Capture the cell that displays the provided text and extract its [x, y] central coordinate. 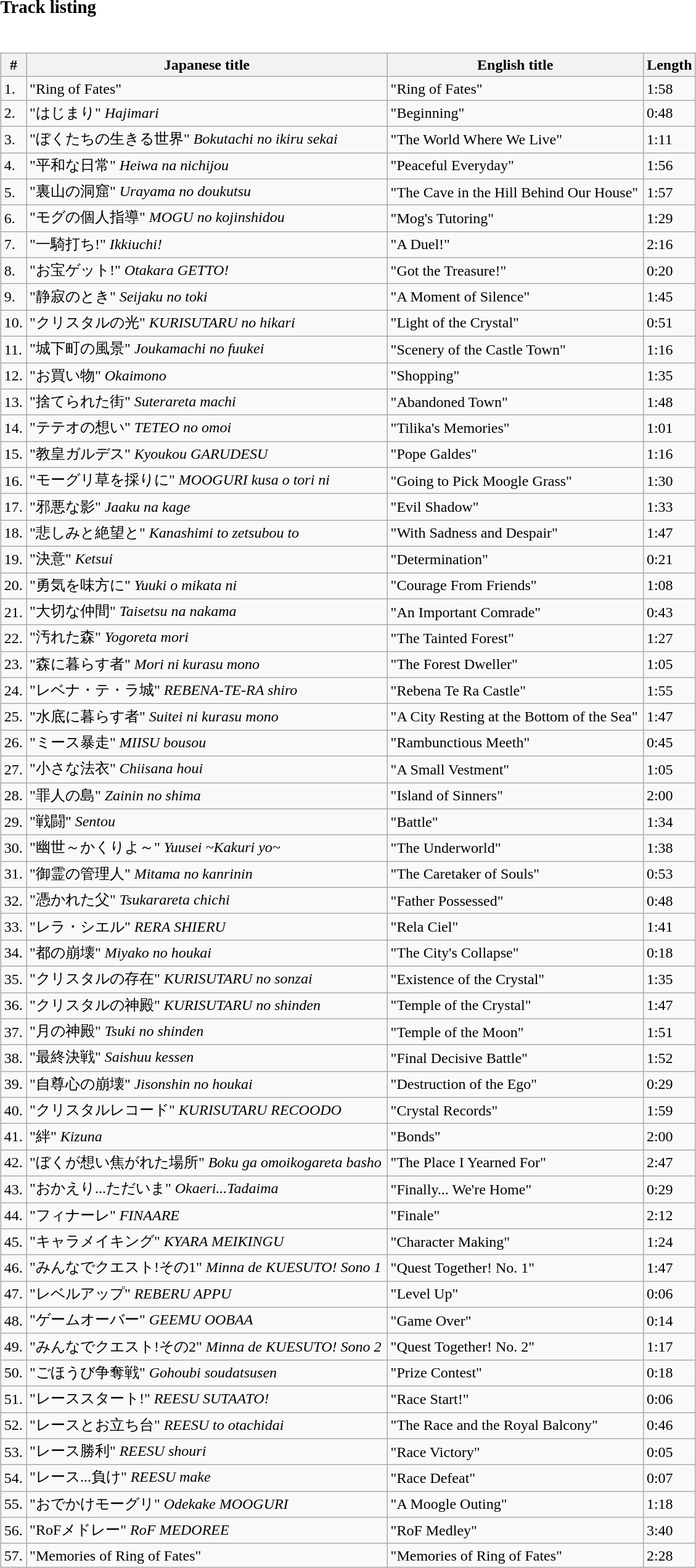
0:51 [669, 323]
English title [515, 65]
46. [14, 1268]
"Character Making" [515, 1242]
1:48 [669, 402]
"お宝ゲット!" Otakara GETTO! [207, 271]
"Courage From Friends" [515, 586]
47. [14, 1295]
"一騎打ち!" Ikkiuchi! [207, 244]
"絆" Kizuna [207, 1137]
17. [14, 507]
"自尊心の崩壊" Jisonshin no houkai [207, 1084]
"Destruction of the Ego" [515, 1084]
28. [14, 795]
"レベルアップ" REBERU APPU [207, 1295]
"ぼくたちの生きる世界" Bokutachi no ikiru sekai [207, 139]
"Battle" [515, 823]
51. [14, 1400]
2:12 [669, 1216]
"裏山の洞窟" Urayama no doukutsu [207, 192]
14. [14, 428]
"レース...負け" REESU make [207, 1479]
1:55 [669, 691]
15. [14, 455]
"レラ・シエル" RERA SHIERU [207, 927]
"Temple of the Moon" [515, 1032]
"Race Start!" [515, 1400]
1:57 [669, 192]
43. [14, 1189]
42. [14, 1163]
"ごほうび争奪戦" Gohoubi soudatsusen [207, 1373]
"Prize Contest" [515, 1373]
"Pope Galdes" [515, 455]
"キャラメイキング" KYARA MEIKINGU [207, 1242]
"Level Up" [515, 1295]
34. [14, 953]
57. [14, 1555]
"A Small Vestment" [515, 770]
0:53 [669, 874]
"教皇ガルデス" Kyoukou GARUDESU [207, 455]
"Going to Pick Moogle Grass" [515, 481]
"レースとお立ち台" REESU to otachidai [207, 1426]
"お買い物" Okaimono [207, 376]
"Peaceful Everyday" [515, 166]
1:17 [669, 1347]
1:52 [669, 1058]
"The Caretaker of Souls" [515, 874]
"Game Over" [515, 1321]
"最終決戦" Saishuu kessen [207, 1058]
"月の神殿" Tsuki no shinden [207, 1032]
2. [14, 113]
"Rebena Te Ra Castle" [515, 691]
"The Underworld" [515, 848]
11. [14, 349]
"フィナーレ" FINAARE [207, 1216]
"御霊の管理人" Mitama no kanrinin [207, 874]
"The Tainted Forest" [515, 639]
"Shopping" [515, 376]
39. [14, 1084]
3:40 [669, 1530]
"Island of Sinners" [515, 795]
1:51 [669, 1032]
"静寂のとき" Seijaku no toki [207, 297]
"Crystal Records" [515, 1111]
"クリスタルの存在" KURISUTARU no sonzai [207, 979]
1:01 [669, 428]
31. [14, 874]
1:33 [669, 507]
"戦闘" Sentou [207, 823]
"Bonds" [515, 1137]
1:11 [669, 139]
"罪人の島" Zainin no shima [207, 795]
"The Cave in the Hill Behind Our House" [515, 192]
"レベナ・テ・ラ城" REBENA-TE-RA shiro [207, 691]
13. [14, 402]
"捨てられた街" Suterareta machi [207, 402]
36. [14, 1006]
0:14 [669, 1321]
41. [14, 1137]
22. [14, 639]
1:30 [669, 481]
"幽世～かくりよ～" Yuusei ~Kakuri yo~ [207, 848]
1:56 [669, 166]
"The Forest Dweller" [515, 665]
"Determination" [515, 560]
52. [14, 1426]
48. [14, 1321]
"The Place I Yearned For" [515, 1163]
"Evil Shadow" [515, 507]
1:34 [669, 823]
"クリスタルの神殿" KURISUTARU no shinden [207, 1006]
5. [14, 192]
37. [14, 1032]
"The World Where We Live" [515, 139]
"クリスタルレコード" KURISUTARU RECOODO [207, 1111]
"A Duel!" [515, 244]
"ゲームオーバー" GEEMU OOBAA [207, 1321]
"Quest Together! No. 2" [515, 1347]
"Temple of the Crystal" [515, 1006]
1:45 [669, 297]
"Race Victory" [515, 1451]
"Father Possessed" [515, 900]
"RoF Medley" [515, 1530]
"おでかけモーグリ" Odekake MOOGURI [207, 1504]
2:16 [669, 244]
56. [14, 1530]
"Final Decisive Battle" [515, 1058]
"Finale" [515, 1216]
"レース勝利" REESU shouri [207, 1451]
1:24 [669, 1242]
1:29 [669, 218]
16. [14, 481]
0:43 [669, 612]
0:21 [669, 560]
53. [14, 1451]
"Abandoned Town" [515, 402]
"Light of the Crystal" [515, 323]
Length [669, 65]
9. [14, 297]
"モグの個人指導" MOGU no kojinshidou [207, 218]
4. [14, 166]
35. [14, 979]
32. [14, 900]
0:07 [669, 1479]
29. [14, 823]
"おかえり...ただいま" Okaeri...Tadaima [207, 1189]
"クリスタルの光" KURISUTARU no hikari [207, 323]
7. [14, 244]
"Rela Ciel" [515, 927]
1:27 [669, 639]
"レーススタート!" REESU SUTAATO! [207, 1400]
1:18 [669, 1504]
3. [14, 139]
"Race Defeat" [515, 1479]
"With Sadness and Despair" [515, 533]
"Tilika's Memories" [515, 428]
2:28 [669, 1555]
"水底に暮らす者" Suitei ni kurasu mono [207, 716]
1:59 [669, 1111]
"Got the Treasure!" [515, 271]
0:05 [669, 1451]
"都の崩壊" Miyako no houkai [207, 953]
38. [14, 1058]
"A City Resting at the Bottom of the Sea" [515, 716]
1:58 [669, 88]
44. [14, 1216]
# [14, 65]
"Scenery of the Castle Town" [515, 349]
"Quest Together! No. 1" [515, 1268]
"平和な日常" Heiwa na nichijou [207, 166]
0:20 [669, 271]
"Beginning" [515, 113]
54. [14, 1479]
"The Race and the Royal Balcony" [515, 1426]
30. [14, 848]
"Mog's Tutoring" [515, 218]
"憑かれた父" Tsukarareta chichi [207, 900]
24. [14, 691]
1:41 [669, 927]
"ぼくが想い焦がれた場所" Boku ga omoikogareta basho [207, 1163]
"The City's Collapse" [515, 953]
55. [14, 1504]
Japanese title [207, 65]
0:46 [669, 1426]
6. [14, 218]
0:45 [669, 744]
"大切な仲間" Taisetsu na nakama [207, 612]
20. [14, 586]
10. [14, 323]
"決意" Ketsui [207, 560]
"汚れた森" Yogoreta mori [207, 639]
"RoFメドレー" RoF MEDOREE [207, 1530]
"森に暮らす者" Mori ni kurasu mono [207, 665]
"城下町の風景" Joukamachi no fuukei [207, 349]
19. [14, 560]
21. [14, 612]
12. [14, 376]
25. [14, 716]
"はじまり" Hajimari [207, 113]
27. [14, 770]
"邪悪な影" Jaaku na kage [207, 507]
23. [14, 665]
"みんなでクエスト!その1" Minna de KUESUTO! Sono 1 [207, 1268]
2:47 [669, 1163]
33. [14, 927]
18. [14, 533]
26. [14, 744]
"Existence of the Crystal" [515, 979]
40. [14, 1111]
"A Moogle Outing" [515, 1504]
8. [14, 271]
"小さな法衣" Chiisana houi [207, 770]
"Finally... We're Home" [515, 1189]
49. [14, 1347]
1. [14, 88]
"モーグリ草を採りに" MOOGURI kusa o tori ni [207, 481]
"勇気を味方に" Yuuki o mikata ni [207, 586]
1:08 [669, 586]
"みんなでクエスト!その2" Minna de KUESUTO! Sono 2 [207, 1347]
1:38 [669, 848]
"テテオの想い" TETEO no omoi [207, 428]
"An Important Comrade" [515, 612]
"Rambunctious Meeth" [515, 744]
"A Moment of Silence" [515, 297]
45. [14, 1242]
"ミース暴走" MIISU bousou [207, 744]
"悲しみと絶望と" Kanashimi to zetsubou to [207, 533]
50. [14, 1373]
